Pinpoint the cell where the given text exists, returning its [X, Y] midpoint coordinate. 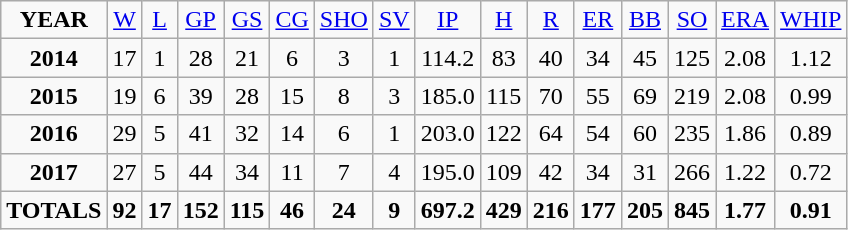
2016 [54, 134]
64 [550, 134]
45 [644, 58]
2014 [54, 58]
15 [292, 96]
235 [692, 134]
27 [124, 172]
11 [292, 172]
SO [692, 20]
1.22 [746, 172]
2015 [54, 96]
219 [692, 96]
14 [292, 134]
4 [394, 172]
216 [550, 210]
114.2 [448, 58]
0.91 [811, 210]
CG [292, 20]
YEAR [54, 20]
21 [247, 58]
R [550, 20]
31 [644, 172]
60 [644, 134]
9 [394, 210]
0.89 [811, 134]
1.12 [811, 58]
69 [644, 96]
42 [550, 172]
39 [200, 96]
7 [344, 172]
845 [692, 210]
429 [504, 210]
205 [644, 210]
152 [200, 210]
24 [344, 210]
185.0 [448, 96]
ERA [746, 20]
H [504, 20]
29 [124, 134]
92 [124, 210]
203.0 [448, 134]
195.0 [448, 172]
ER [598, 20]
W [124, 20]
70 [550, 96]
125 [692, 58]
40 [550, 58]
32 [247, 134]
1.77 [746, 210]
0.72 [811, 172]
IP [448, 20]
SHO [344, 20]
L [160, 20]
177 [598, 210]
GS [247, 20]
0.99 [811, 96]
SV [394, 20]
2017 [54, 172]
54 [598, 134]
BB [644, 20]
TOTALS [54, 210]
83 [504, 58]
8 [344, 96]
44 [200, 172]
WHIP [811, 20]
122 [504, 134]
46 [292, 210]
GP [200, 20]
55 [598, 96]
41 [200, 134]
266 [692, 172]
697.2 [448, 210]
19 [124, 96]
109 [504, 172]
1.86 [746, 134]
